Capture the cell that displays the provided text and extract its (X, Y) central coordinate. 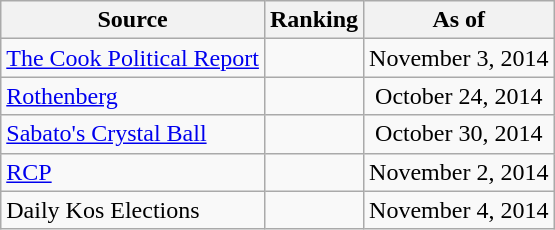
October 30, 2014 (459, 134)
November 3, 2014 (459, 58)
Sabato's Crystal Ball (133, 134)
October 24, 2014 (459, 96)
Source (133, 20)
November 2, 2014 (459, 172)
RCP (133, 172)
As of (459, 20)
Daily Kos Elections (133, 210)
November 4, 2014 (459, 210)
Rothenberg (133, 96)
Ranking (314, 20)
The Cook Political Report (133, 58)
